Return the (X, Y) coordinate for the center point of the cell that contains the specified text.  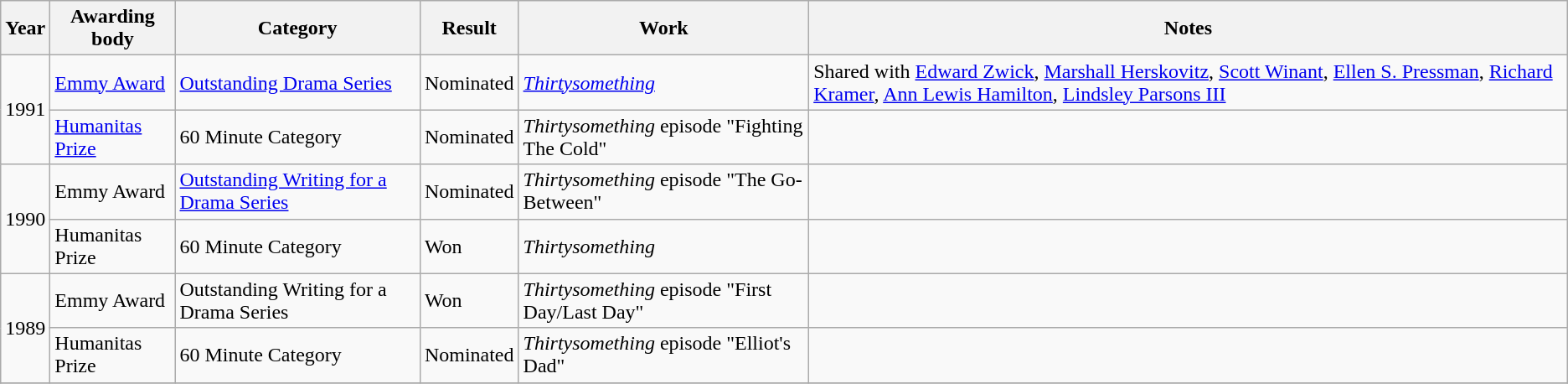
Result (469, 29)
Thirtysomething episode "Elliot's Dad" (663, 355)
1989 (25, 328)
Awarding body (112, 29)
Work (663, 29)
1990 (25, 219)
Outstanding Drama Series (297, 82)
Shared with Edward Zwick, Marshall Herskovitz, Scott Winant, Ellen S. Pressman, Richard Kramer, Ann Lewis Hamilton, Lindsley Parsons III (1189, 82)
Thirtysomething episode "First Day/Last Day" (663, 300)
Thirtysomething episode "The Go-Between" (663, 191)
Category (297, 29)
Year (25, 29)
Notes (1189, 29)
1991 (25, 110)
Thirtysomething episode "Fighting The Cold" (663, 138)
